Capture the cell that displays the provided text and extract its [X, Y] central coordinate. 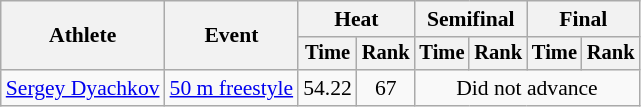
Sergey Dyachkov [83, 88]
50 m freestyle [232, 88]
54.22 [328, 88]
Final [583, 19]
67 [386, 88]
Did not advance [526, 88]
Athlete [83, 36]
Heat [356, 19]
Event [232, 36]
Semifinal [470, 19]
